Capture the cell that displays the provided text and extract its (X, Y) central coordinate. 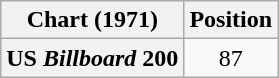
87 (231, 58)
Position (231, 20)
Chart (1971) (92, 20)
US Billboard 200 (92, 58)
